For the text-containing cell, return its midpoint in [X, Y] coordinate format. 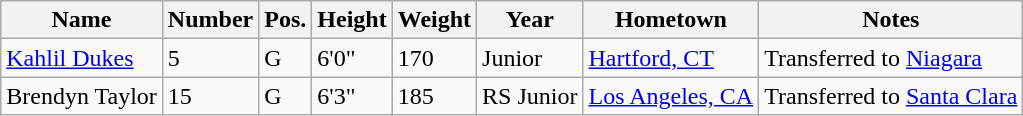
6'3" [352, 96]
Notes [891, 20]
15 [210, 96]
Kahlil Dukes [82, 58]
RS Junior [530, 96]
Year [530, 20]
Hartford, CT [671, 58]
Number [210, 20]
Pos. [286, 20]
Name [82, 20]
Weight [434, 20]
185 [434, 96]
6'0" [352, 58]
5 [210, 58]
Brendyn Taylor [82, 96]
Transferred to Santa Clara [891, 96]
Los Angeles, CA [671, 96]
Height [352, 20]
Junior [530, 58]
Transferred to Niagara [891, 58]
Hometown [671, 20]
170 [434, 58]
